Search for the cell housing the specified text and yield its (x, y) center coordinate. 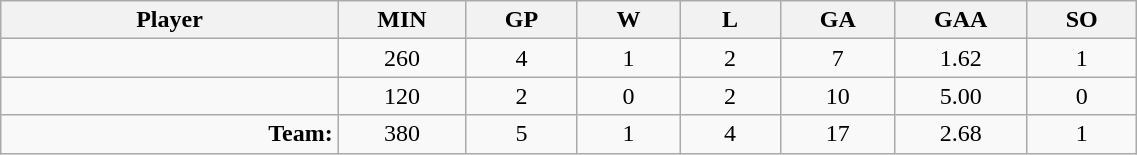
260 (402, 58)
Team: (170, 134)
17 (838, 134)
5.00 (961, 96)
380 (402, 134)
10 (838, 96)
GAA (961, 20)
L (730, 20)
W (628, 20)
7 (838, 58)
GP (522, 20)
GA (838, 20)
SO (1081, 20)
5 (522, 134)
MIN (402, 20)
2.68 (961, 134)
Player (170, 20)
1.62 (961, 58)
120 (402, 96)
